Locate the cell with the specified text and output its [x, y] center coordinate. 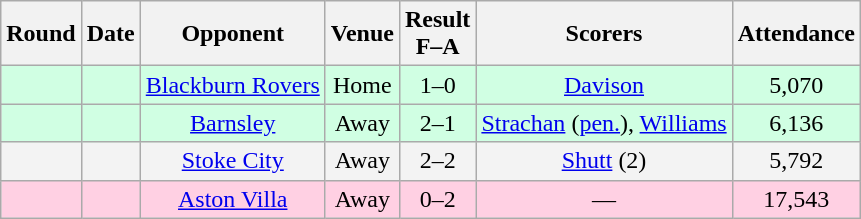
17,543 [796, 199]
2–1 [437, 123]
— [604, 199]
Aston Villa [232, 199]
5,792 [796, 161]
5,070 [796, 85]
Round [41, 34]
Davison [604, 85]
0–2 [437, 199]
Stoke City [232, 161]
Date [110, 34]
Blackburn Rovers [232, 85]
Attendance [796, 34]
Venue [362, 34]
2–2 [437, 161]
1–0 [437, 85]
Strachan (pen.), Williams [604, 123]
Scorers [604, 34]
Shutt (2) [604, 161]
ResultF–A [437, 34]
Barnsley [232, 123]
6,136 [796, 123]
Home [362, 85]
Opponent [232, 34]
